Provide the (x, y) coordinate of the cell's center where the given text is located.  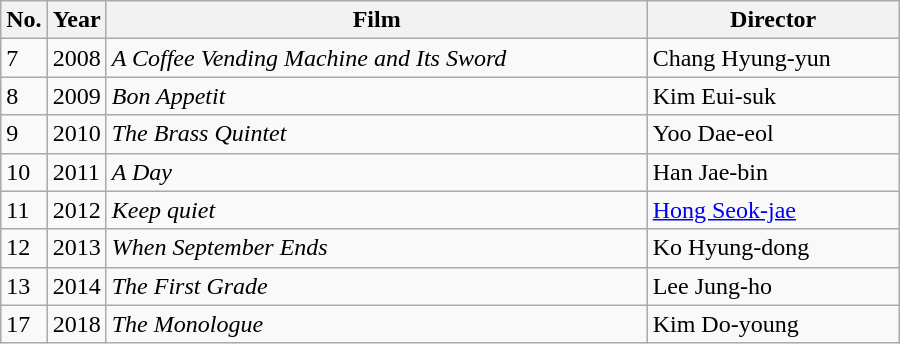
Kim Eui-suk (773, 96)
2014 (76, 286)
9 (24, 134)
A Coffee Vending Machine and Its Sword (376, 58)
Year (76, 20)
2009 (76, 96)
13 (24, 286)
10 (24, 172)
2012 (76, 210)
Kim Do-young (773, 324)
Yoo Dae-eol (773, 134)
A Day (376, 172)
2010 (76, 134)
2013 (76, 248)
2018 (76, 324)
12 (24, 248)
The Monologue (376, 324)
Film (376, 20)
11 (24, 210)
Chang Hyung-yun (773, 58)
Han Jae-bin (773, 172)
Bon Appetit (376, 96)
7 (24, 58)
Ko Hyung-dong (773, 248)
17 (24, 324)
Director (773, 20)
2011 (76, 172)
The Brass Quintet (376, 134)
No. (24, 20)
Lee Jung-ho (773, 286)
When September Ends (376, 248)
Keep quiet (376, 210)
Hong Seok-jae (773, 210)
2008 (76, 58)
The First Grade (376, 286)
8 (24, 96)
